Identify which cell holds the provided text, then report its (x, y) central coordinate. 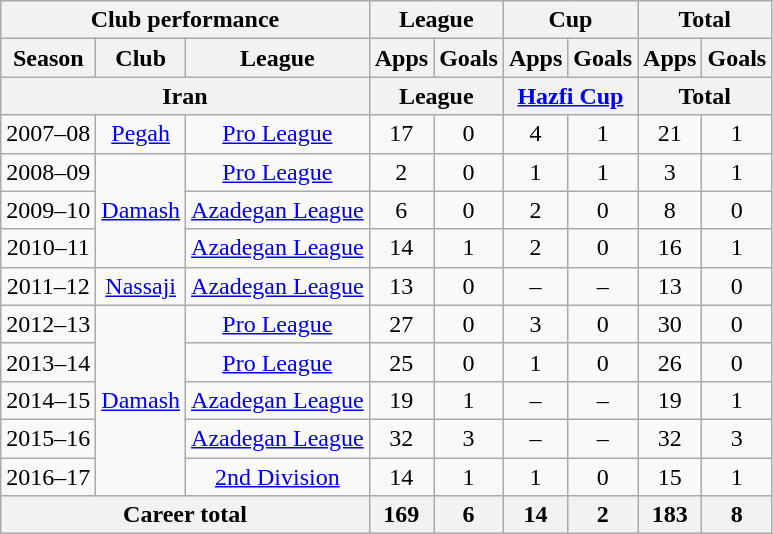
Season (48, 58)
2013–14 (48, 362)
2010–11 (48, 248)
Hazfi Cup (570, 96)
25 (401, 362)
2015–16 (48, 438)
2012–13 (48, 324)
Club (141, 58)
2016–17 (48, 477)
Nassaji (141, 286)
17 (401, 134)
Pegah (141, 134)
26 (670, 362)
2008–09 (48, 172)
30 (670, 324)
2007–08 (48, 134)
21 (670, 134)
16 (670, 248)
169 (401, 515)
Career total (185, 515)
2011–12 (48, 286)
2009–10 (48, 210)
Cup (570, 20)
2014–15 (48, 400)
2nd Division (278, 477)
Club performance (185, 20)
4 (535, 134)
15 (670, 477)
183 (670, 515)
27 (401, 324)
Iran (185, 96)
